Locate the cell with the specified text and output its (x, y) center coordinate. 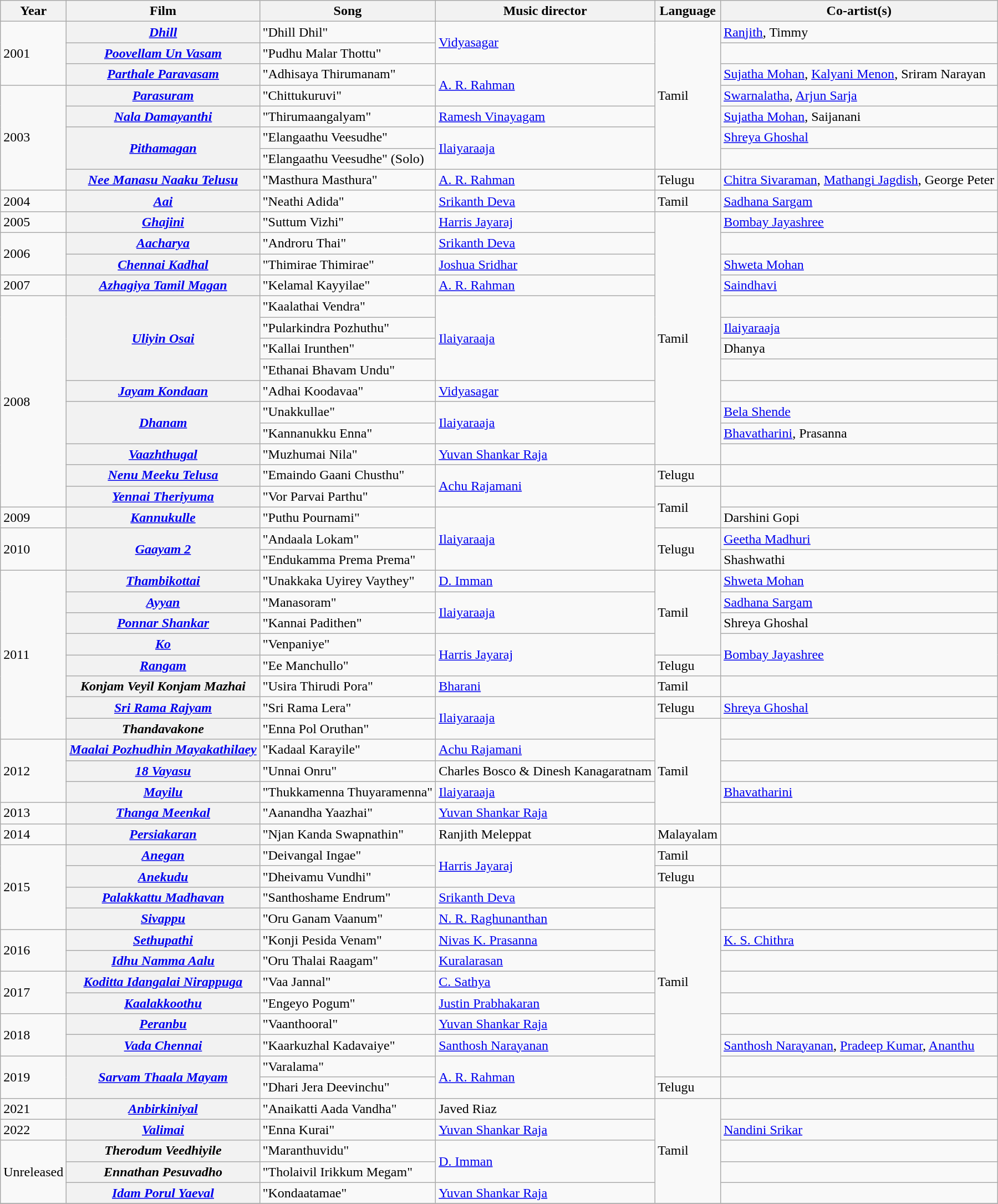
"Ee Manchullo" (347, 665)
"Kondaatamae" (347, 1193)
"Konji Pesida Venam" (347, 940)
Mayilu (163, 792)
2010 (33, 549)
"Dheivamu Vundhi" (347, 876)
Justin Prabhakaran (546, 1003)
Song (347, 11)
"Chittukuruvi" (347, 95)
Unreleased (33, 1172)
Santhosh Narayanan, Pradeep Kumar, Ananthu (859, 1045)
Bela Shende (859, 412)
Kaalakkoothu (163, 1003)
2017 (33, 993)
"Santhoshame Endrum" (347, 897)
"Puthu Pournami" (347, 517)
Sujatha Mohan, Saijanani (859, 116)
Konjam Veyil Konjam Mazhai (163, 687)
"Ethanai Bhavam Undu" (347, 370)
Language (688, 11)
2001 (33, 53)
"Maranthuvidu" (347, 1151)
"Thirumaangalyam" (347, 116)
Maalai Pozhudhin Mayakathilaey (163, 750)
"Adhai Koodavaa" (347, 391)
Charles Bosco & Dinesh Kanagaratnam (546, 771)
Sujatha Mohan, Kalyani Menon, Sriram Narayan (859, 74)
"Kadaal Karayile" (347, 750)
Palakkattu Madhavan (163, 897)
"Sri Rama Lera" (347, 708)
Uliyin Osai (163, 338)
"Vaanthooral" (347, 1024)
"Enna Pol Oruthan" (347, 729)
2014 (33, 834)
Thambikottai (163, 581)
Peranbu (163, 1024)
Yennai Theriyuma (163, 496)
Idhu Namma Aalu (163, 961)
Chennai Kadhal (163, 265)
Film (163, 11)
Vada Chennai (163, 1045)
"Kaalathai Vendra" (347, 307)
Rangam (163, 665)
"Kannai Padithen" (347, 623)
"Adhisaya Thirumanam" (347, 74)
"Varalama" (347, 1066)
"Deivangal Ingae" (347, 855)
Parasuram (163, 95)
Ponnar Shankar (163, 623)
2019 (33, 1077)
2008 (33, 402)
Bhavatharini (859, 792)
"Usira Thirudi Pora" (347, 687)
Gaayam 2 (163, 549)
2011 (33, 654)
Aacharya (163, 243)
"Enna Kurai" (347, 1130)
"Aanandha Yaazhai" (347, 813)
"Andaala Lokam" (347, 539)
2006 (33, 253)
Pithamagan (163, 148)
"Pularkindra Pozhuthu" (347, 328)
"Unnai Onru" (347, 771)
Valimai (163, 1130)
Swarnalatha, Arjun Sarja (859, 95)
K. S. Chithra (859, 940)
"Thimirae Thimirae" (347, 265)
"Anaikatti Aada Vandha" (347, 1109)
"Venpaniye" (347, 644)
Dhanam (163, 423)
"Kallai Irunthen" (347, 349)
"Oru Ganam Vaanum" (347, 918)
Bhavatharini, Prasanna (859, 433)
2004 (33, 201)
Saindhavi (859, 286)
"Muzhumai Nila" (347, 454)
Kannukulle (163, 517)
"Engeyo Pogum" (347, 1003)
Geetha Madhuri (859, 539)
Javed Riaz (546, 1109)
Anekudu (163, 876)
2022 (33, 1130)
2007 (33, 286)
Malayalam (688, 834)
"Kaarkuzhal Kadavaiye" (347, 1045)
Sethupathi (163, 940)
2003 (33, 138)
Vaazhthugal (163, 454)
2009 (33, 517)
Jayam Kondaan (163, 391)
Dhill (163, 32)
Nala Damayanthi (163, 116)
Ranjith Meleppat (546, 834)
Koditta Idangalai Nirappuga (163, 982)
Chitra Sivaraman, Mathangi Jagdish, George Peter (859, 180)
Santhosh Narayanan (546, 1045)
Anegan (163, 855)
2016 (33, 951)
Ko (163, 644)
Thanga Meenkal (163, 813)
"Vor Parvai Parthu" (347, 496)
"Manasoram" (347, 602)
2012 (33, 771)
"Androru Thai" (347, 243)
Dhanya (859, 349)
Joshua Sridhar (546, 265)
"Elangaathu Veesudhe" (Solo) (347, 159)
"Masthura Masthura" (347, 180)
"Dhill Dhil" (347, 32)
"Neathi Adida" (347, 201)
"Suttum Vizhi" (347, 222)
Ghajini (163, 222)
"Vaa Jannal" (347, 982)
"Kannanukku Enna" (347, 433)
Parthale Paravasam (163, 74)
Darshini Gopi (859, 517)
Year (33, 11)
18 Vayasu (163, 771)
C. Sathya (546, 982)
"Tholaivil Irikkum Megam" (347, 1172)
Sivappu (163, 918)
Co-artist(s) (859, 11)
2005 (33, 222)
Idam Porul Yaeval (163, 1193)
"Thukkamenna Thuyaramenna" (347, 792)
"Kelamal Kayyilae" (347, 286)
"Njan Kanda Swapnathin" (347, 834)
"Oru Thalai Raagam" (347, 961)
Persiakaran (163, 834)
"Unakkullae" (347, 412)
Ramesh Vinayagam (546, 116)
Bharani (546, 687)
2021 (33, 1109)
"Emaindo Gaani Chusthu" (347, 475)
Shashwathi (859, 560)
Kuralarasan (546, 961)
N. R. Raghunanthan (546, 918)
Thandavakone (163, 729)
2013 (33, 813)
Azhagiya Tamil Magan (163, 286)
Music director (546, 11)
"Pudhu Malar Thottu" (347, 53)
"Elangaathu Veesudhe" (347, 138)
Nenu Meeku Telusa (163, 475)
Ranjith, Timmy (859, 32)
Poovellam Un Vasam (163, 53)
Nee Manasu Naaku Telusu (163, 180)
Therodum Veedhiyile (163, 1151)
"Dhari Jera Deevinchu" (347, 1088)
Nandini Srikar (859, 1130)
"Endukamma Prema Prema" (347, 560)
"Unakkaka Uyirey Vaythey" (347, 581)
Aai (163, 201)
2018 (33, 1035)
Sri Rama Rajyam (163, 708)
Nivas K. Prasanna (546, 940)
Ennathan Pesuvadho (163, 1172)
Ayyan (163, 602)
Sarvam Thaala Mayam (163, 1077)
Anbirkiniyal (163, 1109)
2015 (33, 887)
